Detect which cell encompasses the target text, then output its [x, y] center coordinate. 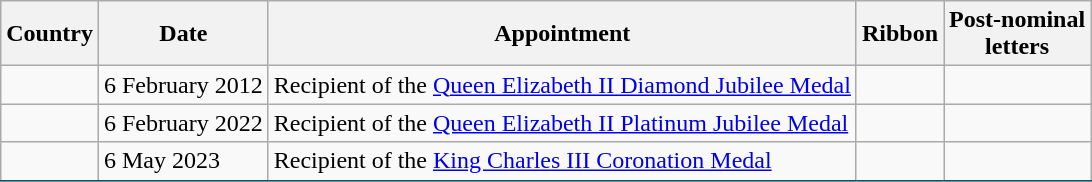
Post-nominalletters [1018, 34]
Recipient of the Queen Elizabeth II Platinum Jubilee Medal [562, 123]
6 February 2012 [183, 85]
Recipient of the King Charles III Coronation Medal [562, 161]
Appointment [562, 34]
Date [183, 34]
Country [50, 34]
6 February 2022 [183, 123]
Recipient of the Queen Elizabeth II Diamond Jubilee Medal [562, 85]
6 May 2023 [183, 161]
Ribbon [900, 34]
